Detect which cell encompasses the target text, then output its (X, Y) center coordinate. 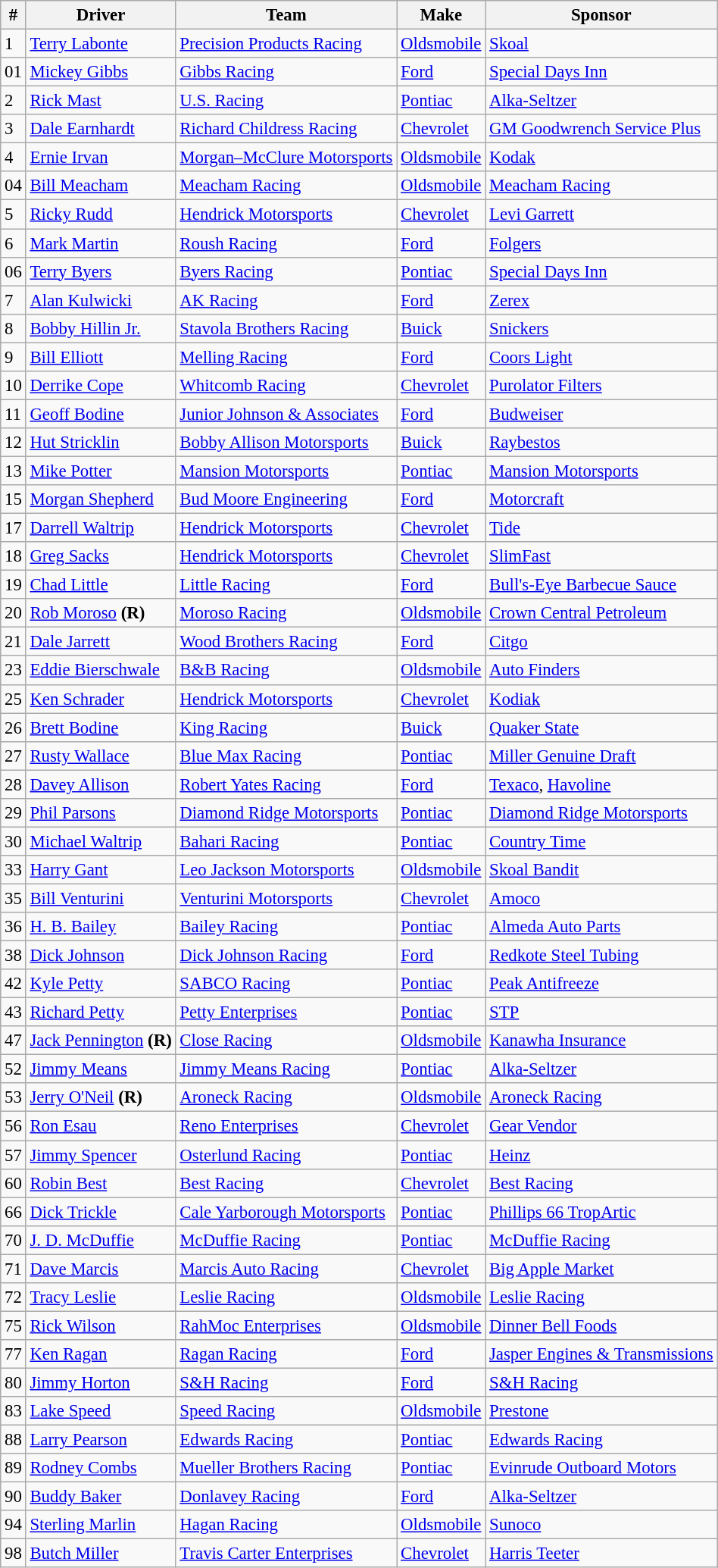
8 (14, 328)
Rob Moroso (R) (101, 613)
Rick Wilson (101, 1325)
29 (14, 813)
Melling Racing (286, 357)
56 (14, 1126)
Sunoco (601, 1525)
35 (14, 898)
Bobby Hillin Jr. (101, 328)
Mark Martin (101, 243)
Richard Petty (101, 1012)
01 (14, 72)
25 (14, 699)
Marcis Auto Racing (286, 1269)
66 (14, 1212)
Folgers (601, 243)
Bull's-Eye Barbecue Sauce (601, 585)
9 (14, 357)
Rick Mast (101, 101)
15 (14, 499)
Gear Vendor (601, 1126)
5 (14, 214)
17 (14, 528)
Dick Johnson Racing (286, 956)
Rodney Combs (101, 1468)
Harry Gant (101, 870)
Redkote Steel Tubing (601, 956)
Morgan–McClure Motorsports (286, 158)
Davey Allison (101, 784)
Auto Finders (601, 671)
Greg Sacks (101, 556)
Ricky Rudd (101, 214)
Kyle Petty (101, 984)
04 (14, 186)
Jimmy Means Racing (286, 1069)
77 (14, 1354)
SlimFast (601, 556)
47 (14, 1041)
Venturini Motorsports (286, 898)
Dinner Bell Foods (601, 1325)
83 (14, 1411)
Heinz (601, 1155)
Lake Speed (101, 1411)
Purolator Filters (601, 386)
Hagan Racing (286, 1525)
Wood Brothers Racing (286, 642)
Kodiak (601, 699)
60 (14, 1183)
Gibbs Racing (286, 72)
21 (14, 642)
Miller Genuine Draft (601, 756)
Dick Trickle (101, 1212)
Zerex (601, 300)
King Racing (286, 728)
7 (14, 300)
27 (14, 756)
U.S. Racing (286, 101)
Dale Earnhardt (101, 129)
Terry Labonte (101, 44)
H. B. Bailey (101, 927)
Tide (601, 528)
Big Apple Market (601, 1269)
75 (14, 1325)
Almeda Auto Parts (601, 927)
Bud Moore Engineering (286, 499)
53 (14, 1098)
Jasper Engines & Transmissions (601, 1354)
Phil Parsons (101, 813)
Alan Kulwicki (101, 300)
Chad Little (101, 585)
20 (14, 613)
Kodak (601, 158)
57 (14, 1155)
Leo Jackson Motorsports (286, 870)
06 (14, 271)
Little Racing (286, 585)
80 (14, 1382)
Moroso Racing (286, 613)
52 (14, 1069)
Crown Central Petroleum (601, 613)
Donlavey Racing (286, 1497)
AK Racing (286, 300)
Sterling Marlin (101, 1525)
72 (14, 1297)
Reno Enterprises (286, 1126)
Roush Racing (286, 243)
12 (14, 443)
36 (14, 927)
Bill Meacham (101, 186)
Derrike Cope (101, 386)
Evinrude Outboard Motors (601, 1468)
Harris Teeter (601, 1554)
Stavola Brothers Racing (286, 328)
70 (14, 1240)
28 (14, 784)
Whitcomb Racing (286, 386)
10 (14, 386)
Travis Carter Enterprises (286, 1554)
13 (14, 471)
26 (14, 728)
Country Time (601, 841)
Osterlund Racing (286, 1155)
Dave Marcis (101, 1269)
Bobby Allison Motorsports (286, 443)
Junior Johnson & Associates (286, 414)
Team (286, 15)
Mueller Brothers Racing (286, 1468)
Morgan Shepherd (101, 499)
STP (601, 1012)
Snickers (601, 328)
Ernie Irvan (101, 158)
Jimmy Spencer (101, 1155)
Amoco (601, 898)
J. D. McDuffie (101, 1240)
Close Racing (286, 1041)
Mike Potter (101, 471)
Skoal Bandit (601, 870)
89 (14, 1468)
Jack Pennington (R) (101, 1041)
GM Goodwrench Service Plus (601, 129)
3 (14, 129)
# (14, 15)
Skoal (601, 44)
Jimmy Horton (101, 1382)
38 (14, 956)
Eddie Bierschwale (101, 671)
Texaco, Havoline (601, 784)
Terry Byers (101, 271)
4 (14, 158)
30 (14, 841)
Quaker State (601, 728)
11 (14, 414)
Byers Racing (286, 271)
6 (14, 243)
98 (14, 1554)
33 (14, 870)
43 (14, 1012)
Make (441, 15)
Robin Best (101, 1183)
Motorcraft (601, 499)
Kanawha Insurance (601, 1041)
Petty Enterprises (286, 1012)
Precision Products Racing (286, 44)
Bailey Racing (286, 927)
Dick Johnson (101, 956)
Levi Garrett (601, 214)
Blue Max Racing (286, 756)
Bill Elliott (101, 357)
Robert Yates Racing (286, 784)
Buddy Baker (101, 1497)
Dale Jarrett (101, 642)
Larry Pearson (101, 1440)
2 (14, 101)
Ragan Racing (286, 1354)
Speed Racing (286, 1411)
Prestone (601, 1411)
B&B Racing (286, 671)
Sponsor (601, 15)
23 (14, 671)
Bill Venturini (101, 898)
88 (14, 1440)
18 (14, 556)
Driver (101, 15)
Budweiser (601, 414)
SABCO Racing (286, 984)
90 (14, 1497)
Jerry O'Neil (R) (101, 1098)
Butch Miller (101, 1554)
Peak Antifreeze (601, 984)
Ron Esau (101, 1126)
Ken Schrader (101, 699)
Tracy Leslie (101, 1297)
71 (14, 1269)
Raybestos (601, 443)
Citgo (601, 642)
Coors Light (601, 357)
Ken Ragan (101, 1354)
Richard Childress Racing (286, 129)
Cale Yarborough Motorsports (286, 1212)
Hut Stricklin (101, 443)
42 (14, 984)
Darrell Waltrip (101, 528)
Brett Bodine (101, 728)
19 (14, 585)
Jimmy Means (101, 1069)
Phillips 66 TropArtic (601, 1212)
Mickey Gibbs (101, 72)
Michael Waltrip (101, 841)
94 (14, 1525)
1 (14, 44)
Rusty Wallace (101, 756)
Bahari Racing (286, 841)
Geoff Bodine (101, 414)
RahMoc Enterprises (286, 1325)
